Capture the cell that displays the provided text and extract its [X, Y] central coordinate. 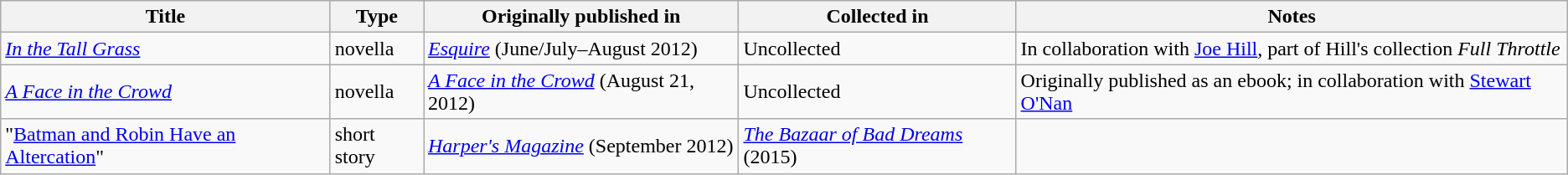
Esquire (June/July–August 2012) [581, 49]
Title [166, 17]
In the Tall Grass [166, 49]
A Face in the Crowd [166, 92]
Notes [1292, 17]
short story [377, 146]
Originally published in [581, 17]
"Batman and Robin Have an Altercation" [166, 146]
Type [377, 17]
In collaboration with Joe Hill, part of Hill's collection Full Throttle [1292, 49]
Harper's Magazine (September 2012) [581, 146]
A Face in the Crowd (August 21, 2012) [581, 92]
Originally published as an ebook; in collaboration with Stewart O'Nan [1292, 92]
Collected in [878, 17]
The Bazaar of Bad Dreams (2015) [878, 146]
